Output the (x, y) coordinate of the center of the cell containing the given text.  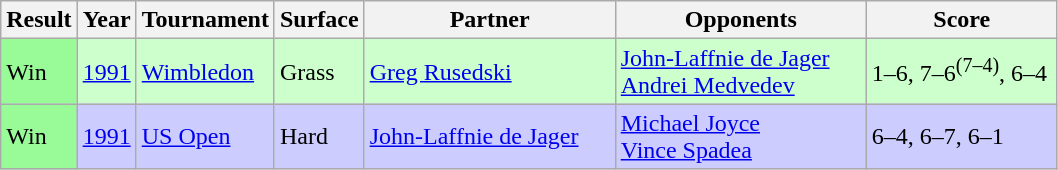
Year (106, 20)
Result (39, 20)
Michael Joyce Vince Spadea (740, 136)
Greg Rusedski (490, 72)
Partner (490, 20)
1–6, 7–6(7–4), 6–4 (962, 72)
Hard (319, 136)
John-Laffnie de Jager (490, 136)
Score (962, 20)
Wimbledon (205, 72)
6–4, 6–7, 6–1 (962, 136)
Grass (319, 72)
Tournament (205, 20)
US Open (205, 136)
Opponents (740, 20)
Surface (319, 20)
John-Laffnie de Jager Andrei Medvedev (740, 72)
